Identify which cell holds the provided text, then report its (X, Y) central coordinate. 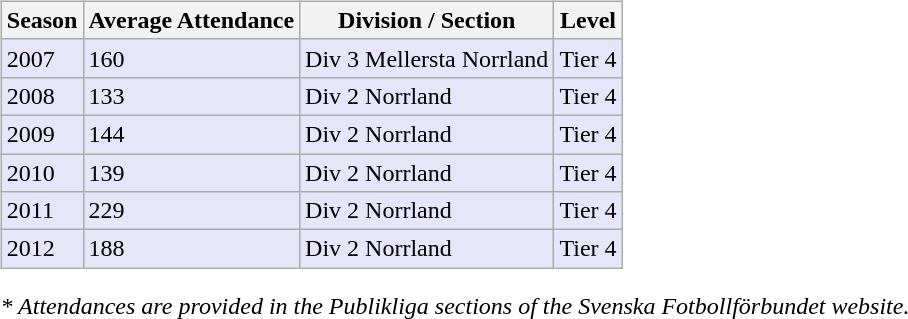
Division / Section (427, 20)
139 (192, 173)
Season (42, 20)
2010 (42, 173)
2009 (42, 134)
160 (192, 58)
229 (192, 211)
188 (192, 249)
2012 (42, 249)
2008 (42, 96)
133 (192, 96)
2007 (42, 58)
2011 (42, 211)
Div 3 Mellersta Norrland (427, 58)
Level (588, 20)
144 (192, 134)
Average Attendance (192, 20)
